Output the (X, Y) coordinate of the center of the cell containing the given text.  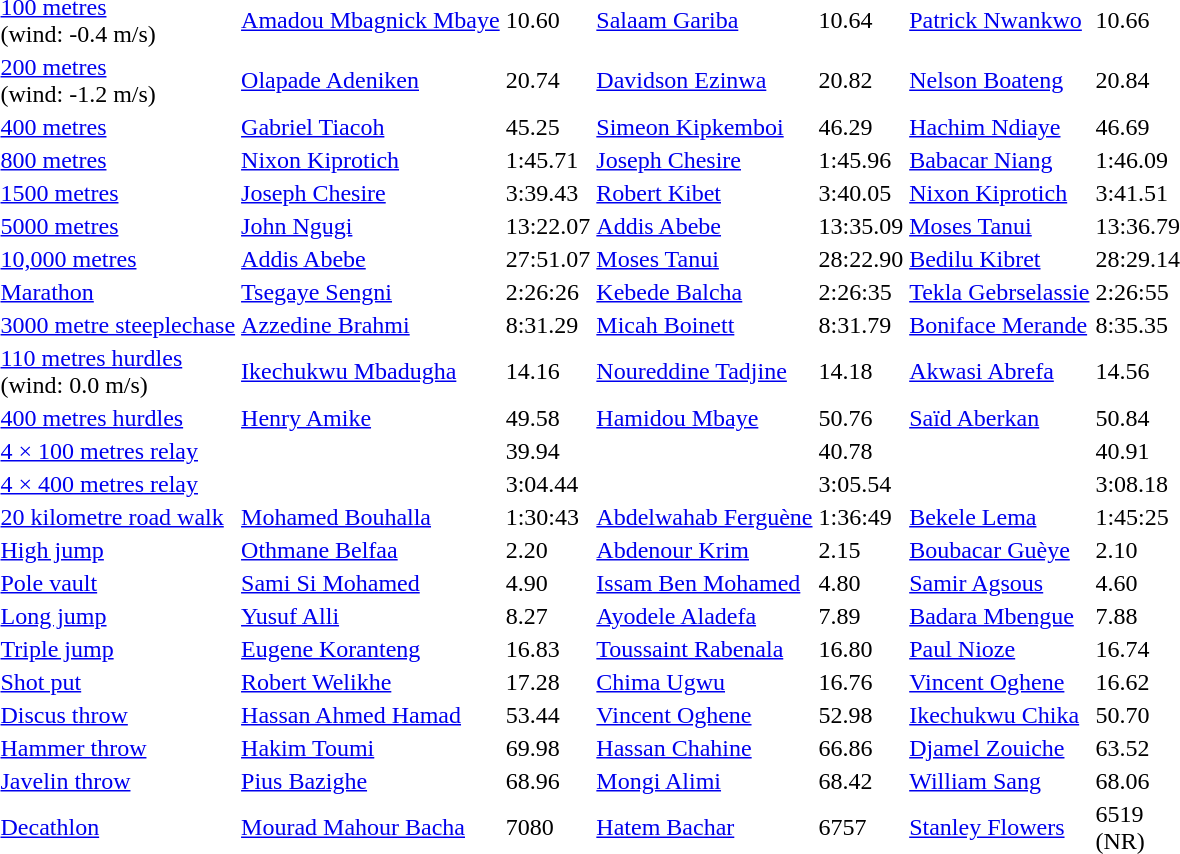
20.74 (548, 80)
8:31.79 (861, 325)
Othmane Belfaa (371, 550)
Yusuf Alli (371, 616)
Pius Bazighe (371, 781)
Ikechukwu Mbadugha (371, 372)
28:22.90 (861, 259)
Paul Nioze (1000, 649)
Kebede Balcha (704, 292)
Bekele Lema (1000, 517)
1:45.71 (548, 160)
Nelson Boateng (1000, 80)
Mohamed Bouhalla (371, 517)
3:04.44 (548, 484)
3:39.43 (548, 193)
Davidson Ezinwa (704, 80)
Micah Boinett (704, 325)
Bedilu Kibret (1000, 259)
68.96 (548, 781)
Boubacar Guèye (1000, 550)
Henry Amike (371, 418)
1:36:49 (861, 517)
Abdelwahab Ferguène (704, 517)
49.58 (548, 418)
14.16 (548, 372)
16.76 (861, 682)
3:05.54 (861, 484)
1:30:43 (548, 517)
Ayodele Aladefa (704, 616)
3:40.05 (861, 193)
Hassan Chahine (704, 748)
Tekla Gebrselassie (1000, 292)
14.18 (861, 372)
Robert Kibet (704, 193)
2.15 (861, 550)
Hassan Ahmed Hamad (371, 715)
39.94 (548, 451)
Simeon Kipkemboi (704, 127)
Eugene Koranteng (371, 649)
Azzedine Brahmi (371, 325)
27:51.07 (548, 259)
40.78 (861, 451)
2:26:35 (861, 292)
52.98 (861, 715)
13:35.09 (861, 226)
Issam Ben Mohamed (704, 583)
Abdenour Krim (704, 550)
John Ngugi (371, 226)
Robert Welikhe (371, 682)
Gabriel Tiacoh (371, 127)
Ikechukwu Chika (1000, 715)
16.80 (861, 649)
66.86 (861, 748)
8:31.29 (548, 325)
Mongi Alimi (704, 781)
53.44 (548, 715)
69.98 (548, 748)
13:22.07 (548, 226)
46.29 (861, 127)
Noureddine Tadjine (704, 372)
Hachim Ndiaye (1000, 127)
Sami Si Mohamed (371, 583)
Akwasi Abrefa (1000, 372)
Tsegaye Sengni (371, 292)
45.25 (548, 127)
Samir Agsous (1000, 583)
2:26:26 (548, 292)
Boniface Merande (1000, 325)
Hakim Toumi (371, 748)
Olapade Adeniken (371, 80)
Toussaint Rabenala (704, 649)
16.83 (548, 649)
50.76 (861, 418)
William Sang (1000, 781)
1:45.96 (861, 160)
Badara Mbengue (1000, 616)
Babacar Niang (1000, 160)
2.20 (548, 550)
Saïd Aberkan (1000, 418)
20.82 (861, 80)
Chima Ugwu (704, 682)
4.90 (548, 583)
68.42 (861, 781)
8.27 (548, 616)
Djamel Zouiche (1000, 748)
17.28 (548, 682)
7.89 (861, 616)
Hamidou Mbaye (704, 418)
4.80 (861, 583)
